Locate the cell with the specified text and output its (x, y) center coordinate. 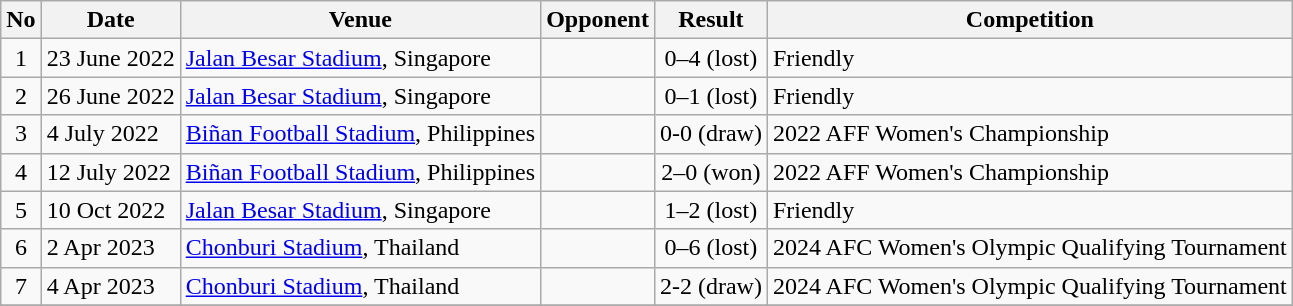
6 (21, 248)
0–1 (lost) (710, 96)
7 (21, 286)
0-0 (draw) (710, 134)
10 Oct 2022 (110, 210)
2 (21, 96)
1 (21, 58)
23 June 2022 (110, 58)
3 (21, 134)
0–4 (lost) (710, 58)
2 Apr 2023 (110, 248)
Venue (360, 20)
4 Apr 2023 (110, 286)
0–6 (lost) (710, 248)
Opponent (598, 20)
Date (110, 20)
12 July 2022 (110, 172)
4 (21, 172)
2-2 (draw) (710, 286)
26 June 2022 (110, 96)
Competition (1030, 20)
1–2 (lost) (710, 210)
Result (710, 20)
No (21, 20)
4 July 2022 (110, 134)
5 (21, 210)
2–0 (won) (710, 172)
